Detect which cell encompasses the target text, then output its [x, y] center coordinate. 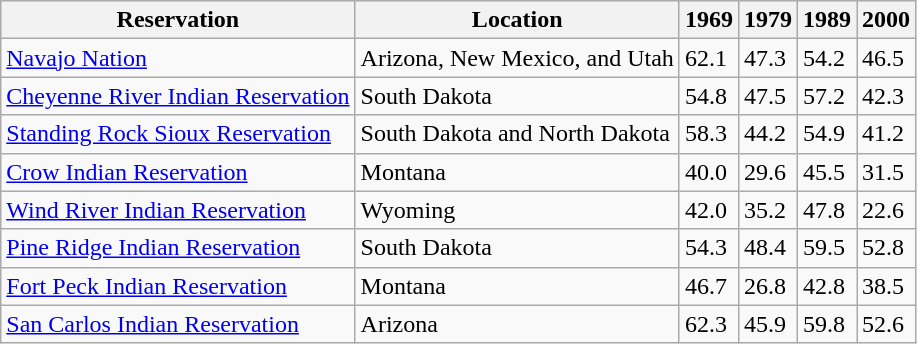
Cheyenne River Indian Reservation [178, 96]
47.5 [768, 96]
Reservation [178, 20]
47.3 [768, 58]
Wyoming [517, 210]
Location [517, 20]
41.2 [886, 134]
46.5 [886, 58]
59.8 [826, 324]
42.0 [708, 210]
46.7 [708, 286]
Fort Peck Indian Reservation [178, 286]
45.5 [826, 172]
29.6 [768, 172]
59.5 [826, 248]
Standing Rock Sioux Reservation [178, 134]
Pine Ridge Indian Reservation [178, 248]
26.8 [768, 286]
Crow Indian Reservation [178, 172]
San Carlos Indian Reservation [178, 324]
62.3 [708, 324]
South Dakota and North Dakota [517, 134]
45.9 [768, 324]
54.2 [826, 58]
52.8 [886, 248]
22.6 [886, 210]
42.3 [886, 96]
Arizona, New Mexico, and Utah [517, 58]
1979 [768, 20]
38.5 [886, 286]
52.6 [886, 324]
57.2 [826, 96]
54.9 [826, 134]
54.8 [708, 96]
48.4 [768, 248]
Arizona [517, 324]
62.1 [708, 58]
44.2 [768, 134]
47.8 [826, 210]
31.5 [886, 172]
42.8 [826, 286]
35.2 [768, 210]
58.3 [708, 134]
1969 [708, 20]
Navajo Nation [178, 58]
Wind River Indian Reservation [178, 210]
1989 [826, 20]
54.3 [708, 248]
2000 [886, 20]
40.0 [708, 172]
